Provide the [X, Y] coordinate of the cell's center where the given text is located.  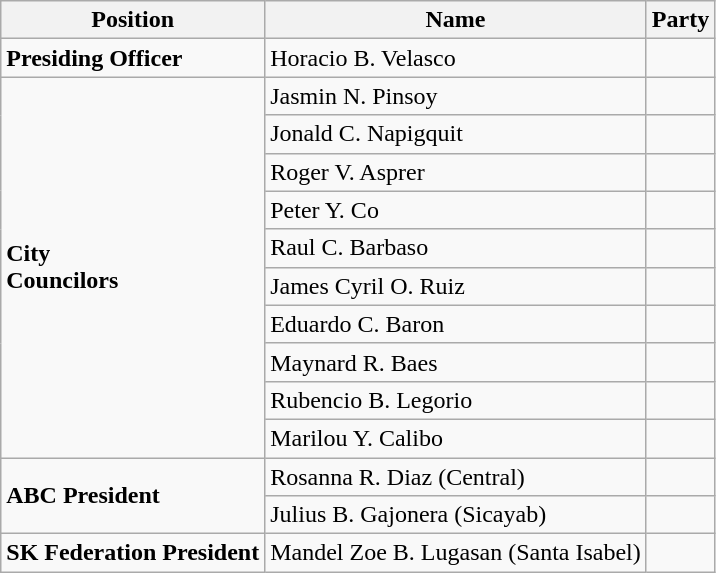
Roger V. Asprer [456, 172]
SK Federation President [133, 553]
Raul C. Barbaso [456, 248]
Jonald C. Napigquit [456, 134]
Marilou Y. Calibo [456, 438]
Horacio B. Velasco [456, 58]
James Cyril O. Ruiz [456, 286]
CityCouncilors [133, 268]
Name [456, 20]
Rosanna R. Diaz (Central) [456, 477]
Rubencio B. Legorio [456, 400]
Presiding Officer [133, 58]
Peter Y. Co [456, 210]
Position [133, 20]
Party [680, 20]
Jasmin N. Pinsoy [456, 96]
Mandel Zoe B. Lugasan (Santa Isabel) [456, 553]
Eduardo C. Baron [456, 324]
ABC President [133, 496]
Julius B. Gajonera (Sicayab) [456, 515]
Maynard R. Baes [456, 362]
